Determine the (X, Y) coordinate at the center of the cell enclosing the given text.  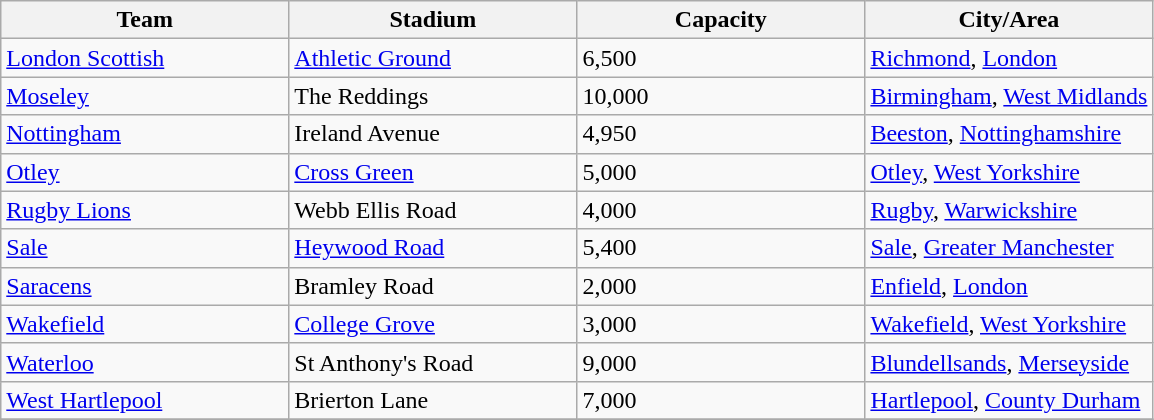
10,000 (721, 96)
4,950 (721, 134)
7,000 (721, 400)
Capacity (721, 20)
Cross Green (433, 172)
Athletic Ground (433, 58)
Nottingham (145, 134)
Enfield, London (1009, 286)
West Hartlepool (145, 400)
Sale (145, 248)
Ireland Avenue (433, 134)
Beeston, Nottinghamshire (1009, 134)
The Reddings (433, 96)
Hartlepool, County Durham (1009, 400)
Otley, West Yorkshire (1009, 172)
6,500 (721, 58)
Waterloo (145, 362)
Saracens (145, 286)
Wakefield (145, 324)
5,400 (721, 248)
Rugby Lions (145, 210)
3,000 (721, 324)
Birmingham, West Midlands (1009, 96)
2,000 (721, 286)
Moseley (145, 96)
City/Area (1009, 20)
Brierton Lane (433, 400)
Sale, Greater Manchester (1009, 248)
4,000 (721, 210)
Rugby, Warwickshire (1009, 210)
Blundellsands, Merseyside (1009, 362)
Wakefield, West Yorkshire (1009, 324)
Team (145, 20)
Heywood Road (433, 248)
St Anthony's Road (433, 362)
Richmond, London (1009, 58)
Otley (145, 172)
London Scottish (145, 58)
Stadium (433, 20)
5,000 (721, 172)
9,000 (721, 362)
College Grove (433, 324)
Webb Ellis Road (433, 210)
Bramley Road (433, 286)
